Extract the (x, y) coordinate from the center of the cell holding the provided text.  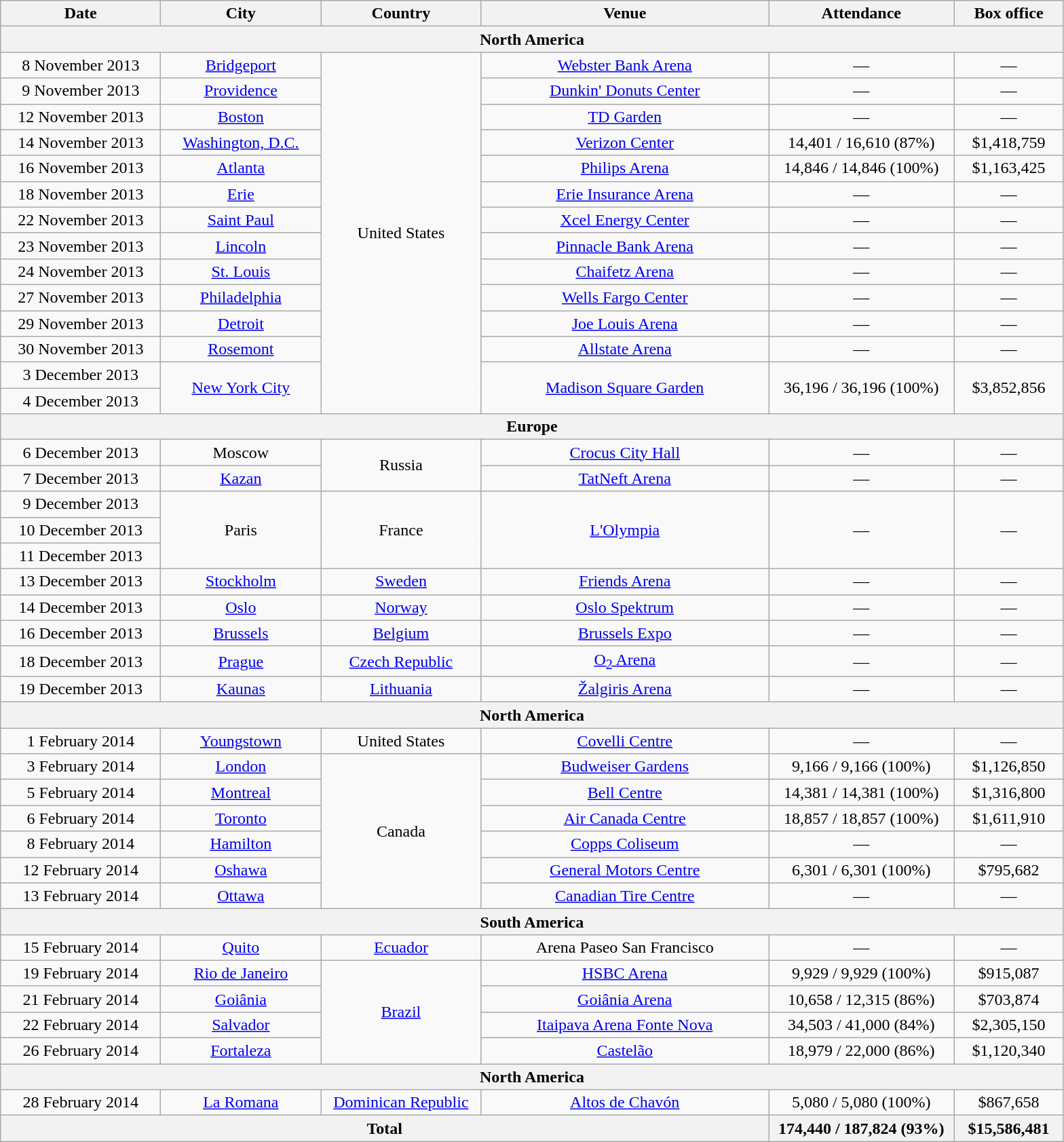
$1,611,910 (1008, 818)
12 November 2013 (81, 117)
TatNeft Arena (625, 478)
TD Garden (625, 117)
Philadelphia (241, 297)
Europe (532, 427)
5,080 / 5,080 (100%) (861, 1103)
La Romana (241, 1103)
Oslo Spektrum (625, 607)
Kazan (241, 478)
Salvador (241, 1025)
L'Olympia (625, 530)
Crocus City Hall (625, 453)
Madison Square Garden (625, 388)
$867,658 (1008, 1103)
Žalgiris Arena (625, 689)
Brazil (401, 1012)
10,658 / 12,315 (86%) (861, 999)
11 December 2013 (81, 556)
34,503 / 41,000 (84%) (861, 1025)
1 February 2014 (81, 741)
Fortaleza (241, 1051)
Saint Paul (241, 220)
Belgium (401, 633)
Bell Centre (625, 793)
8 February 2014 (81, 844)
Atlanta (241, 168)
6,301 / 6,301 (100%) (861, 870)
15 February 2014 (81, 947)
Copps Coliseum (625, 844)
Altos de Chavón (625, 1103)
Covelli Centre (625, 741)
Wells Fargo Center (625, 297)
9,166 / 9,166 (100%) (861, 767)
$1,316,800 (1008, 793)
Lincoln (241, 246)
24 November 2013 (81, 271)
Allstate Arena (625, 349)
Sweden (401, 582)
Friends Arena (625, 582)
Quito (241, 947)
6 December 2013 (81, 453)
$1,163,425 (1008, 168)
Canadian Tire Centre (625, 896)
Total (385, 1128)
$1,126,850 (1008, 767)
3 February 2014 (81, 767)
Xcel Energy Center (625, 220)
$2,305,150 (1008, 1025)
12 February 2014 (81, 870)
$795,682 (1008, 870)
8 November 2013 (81, 65)
France (401, 530)
14,401 / 16,610 (87%) (861, 142)
Philips Arena (625, 168)
16 December 2013 (81, 633)
St. Louis (241, 271)
Pinnacle Bank Arena (625, 246)
Paris (241, 530)
Venue (625, 14)
Goiânia Arena (625, 999)
9 November 2013 (81, 91)
Goiânia (241, 999)
9,929 / 9,929 (100%) (861, 973)
5 February 2014 (81, 793)
Bridgeport (241, 65)
Rosemont (241, 349)
Youngstown (241, 741)
22 November 2013 (81, 220)
General Motors Centre (625, 870)
7 December 2013 (81, 478)
Montreal (241, 793)
Detroit (241, 324)
Brussels (241, 633)
Prague (241, 661)
36,196 / 36,196 (100%) (861, 388)
14,846 / 14,846 (100%) (861, 168)
Ecuador (401, 947)
Dominican Republic (401, 1103)
Moscow (241, 453)
New York City (241, 388)
26 February 2014 (81, 1051)
19 December 2013 (81, 689)
Toronto (241, 818)
Oslo (241, 607)
Ottawa (241, 896)
Joe Louis Arena (625, 324)
City (241, 14)
14,381 / 14,381 (100%) (861, 793)
14 November 2013 (81, 142)
Oshawa (241, 870)
21 February 2014 (81, 999)
Providence (241, 91)
Air Canada Centre (625, 818)
Arena Paseo San Francisco (625, 947)
Dunkin' Donuts Center (625, 91)
9 December 2013 (81, 504)
Budweiser Gardens (625, 767)
London (241, 767)
13 December 2013 (81, 582)
16 November 2013 (81, 168)
19 February 2014 (81, 973)
Czech Republic (401, 661)
Norway (401, 607)
Rio de Janeiro (241, 973)
Verizon Center (625, 142)
Erie Insurance Arena (625, 194)
Canada (401, 831)
22 February 2014 (81, 1025)
Hamilton (241, 844)
6 February 2014 (81, 818)
Date (81, 14)
Box office (1008, 14)
$3,852,856 (1008, 388)
HSBC Arena (625, 973)
30 November 2013 (81, 349)
28 February 2014 (81, 1103)
14 December 2013 (81, 607)
4 December 2013 (81, 401)
10 December 2013 (81, 530)
Attendance (861, 14)
18,979 / 22,000 (86%) (861, 1051)
Castelão (625, 1051)
Boston (241, 117)
South America (532, 921)
18 November 2013 (81, 194)
$1,418,759 (1008, 142)
18 December 2013 (81, 661)
23 November 2013 (81, 246)
O2 Arena (625, 661)
18,857 / 18,857 (100%) (861, 818)
Itaipava Arena Fonte Nova (625, 1025)
Country (401, 14)
Washington, D.C. (241, 142)
3 December 2013 (81, 375)
29 November 2013 (81, 324)
$915,087 (1008, 973)
Chaifetz Arena (625, 271)
Erie (241, 194)
13 February 2014 (81, 896)
Brussels Expo (625, 633)
Kaunas (241, 689)
$1,120,340 (1008, 1051)
27 November 2013 (81, 297)
Lithuania (401, 689)
$15,586,481 (1008, 1128)
Webster Bank Arena (625, 65)
Russia (401, 465)
$703,874 (1008, 999)
174,440 / 187,824 (93%) (861, 1128)
Stockholm (241, 582)
